Scan for the cell matching the given text and deliver its (x, y) coordinate at center. 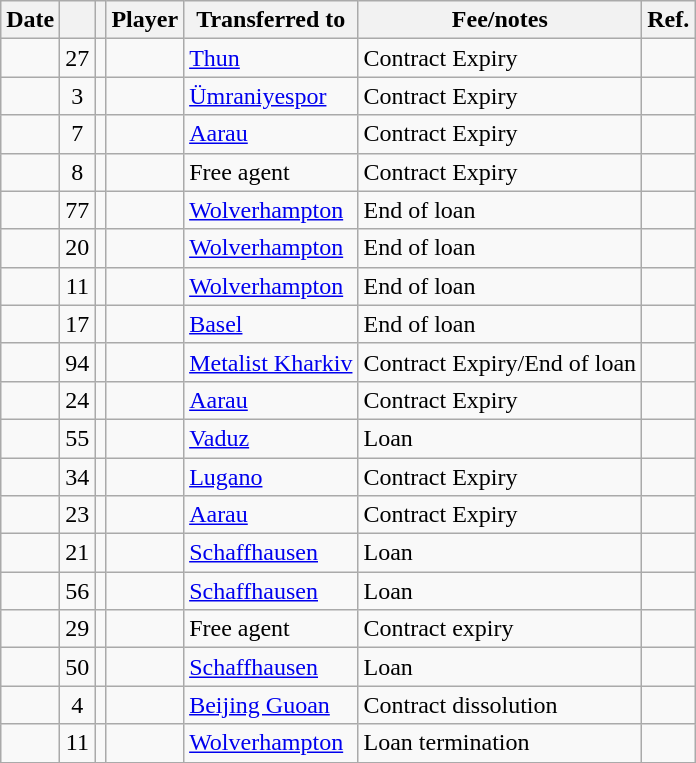
Beijing Guoan (271, 705)
34 (78, 477)
Thun (271, 58)
Ümraniyespor (271, 96)
23 (78, 515)
Lugano (271, 477)
Fee/notes (500, 20)
Basel (271, 324)
29 (78, 629)
8 (78, 172)
7 (78, 134)
Contract Expiry/End of loan (500, 362)
77 (78, 210)
17 (78, 324)
20 (78, 248)
Metalist Kharkiv (271, 362)
21 (78, 553)
Player (145, 20)
Contract dissolution (500, 705)
Loan termination (500, 743)
Contract expiry (500, 629)
Vaduz (271, 438)
27 (78, 58)
Date (30, 20)
55 (78, 438)
50 (78, 667)
Ref. (668, 20)
4 (78, 705)
Transferred to (271, 20)
94 (78, 362)
3 (78, 96)
24 (78, 400)
56 (78, 591)
